For the text-containing cell, return its midpoint in (X, Y) coordinate format. 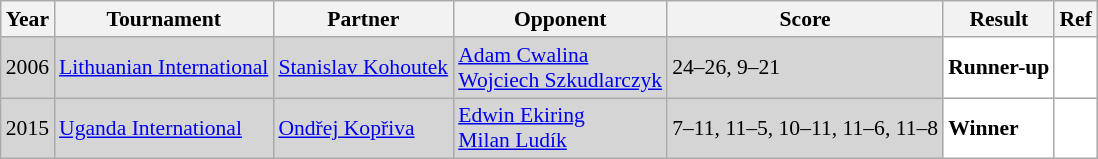
Uganda International (164, 128)
Winner (998, 128)
Tournament (164, 19)
Result (998, 19)
Adam Cwalina Wojciech Szkudlarczyk (560, 68)
Year (28, 19)
Partner (363, 19)
Ref (1075, 19)
Score (805, 19)
Ondřej Kopřiva (363, 128)
Stanislav Kohoutek (363, 68)
Runner-up (998, 68)
7–11, 11–5, 10–11, 11–6, 11–8 (805, 128)
Lithuanian International (164, 68)
Opponent (560, 19)
Edwin Ekiring Milan Ludík (560, 128)
24–26, 9–21 (805, 68)
2015 (28, 128)
2006 (28, 68)
